Capture the cell that displays the provided text and extract its [X, Y] central coordinate. 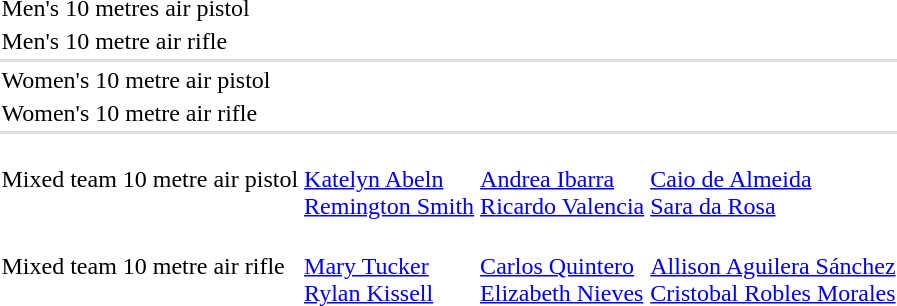
Katelyn AbelnRemington Smith [390, 179]
Women's 10 metre air rifle [150, 113]
Men's 10 metre air rifle [150, 41]
Women's 10 metre air pistol [150, 80]
Mixed team 10 metre air pistol [150, 179]
Andrea IbarraRicardo Valencia [562, 179]
Caio de AlmeidaSara da Rosa [773, 179]
